Search for the cell housing the specified text and yield its (X, Y) center coordinate. 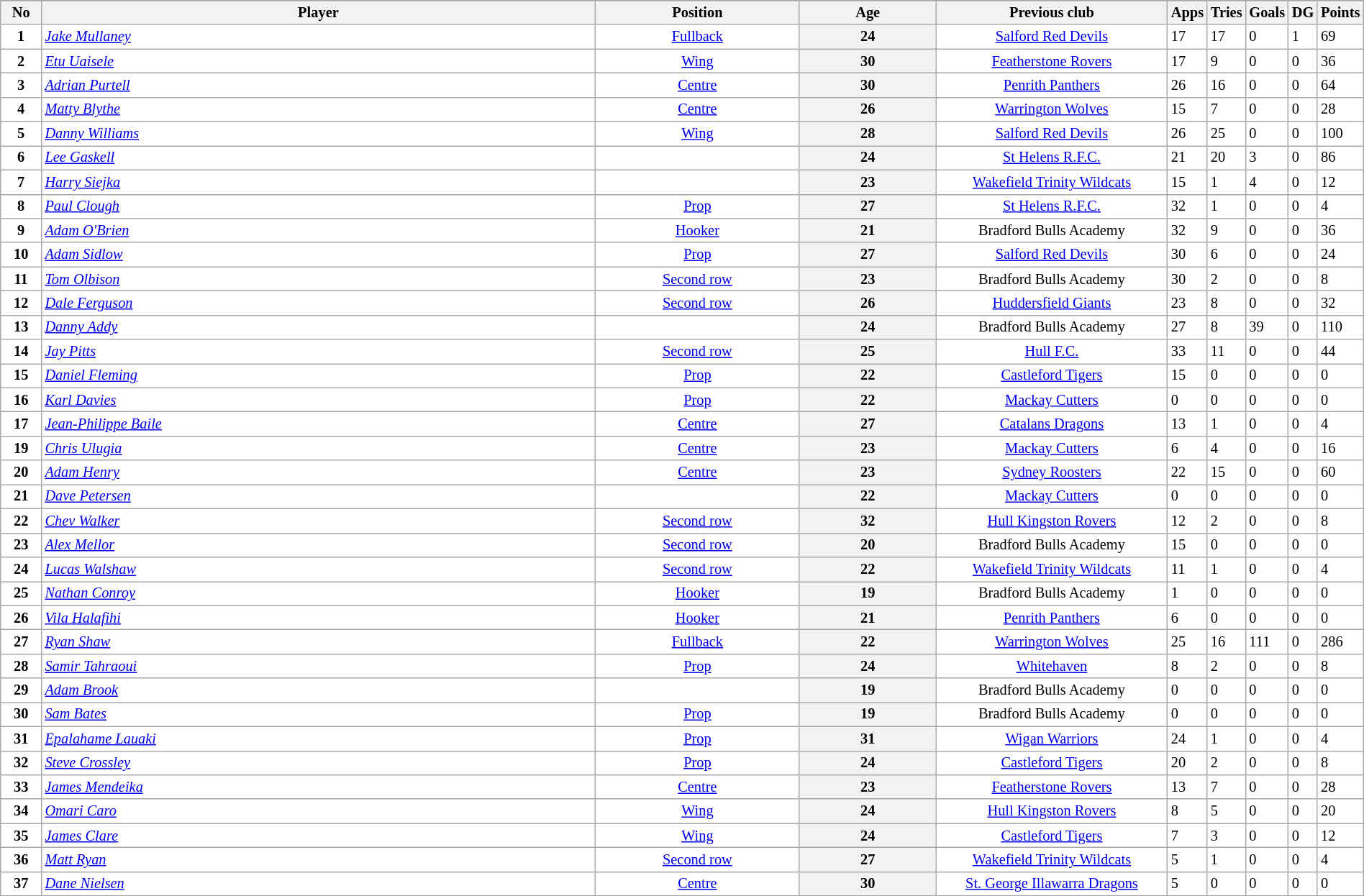
Vila Halafihi (319, 618)
Wigan Warriors (1052, 739)
Dave Petersen (319, 496)
286 (1340, 641)
Jean-Philippe Baile (319, 424)
Jake Mullaney (319, 37)
Apps (1187, 12)
Catalans Dragons (1052, 424)
Age (868, 12)
Chris Ulugia (319, 448)
64 (1340, 85)
Whitehaven (1052, 666)
Epalahame Lauaki (319, 739)
Dale Ferguson (319, 303)
Danny Addy (319, 327)
Lee Gaskell (319, 157)
Nathan Conroy (319, 593)
Omari Caro (319, 811)
Dane Nielsen (319, 884)
Matty Blythe (319, 109)
Alex Mellor (319, 545)
Adam Henry (319, 472)
Adrian Purtell (319, 85)
Steve Crossley (319, 763)
Sydney Roosters (1052, 472)
14 (22, 352)
James Mendeika (319, 787)
69 (1340, 37)
Jay Pitts (319, 352)
100 (1340, 134)
Paul Clough (319, 206)
Harry Siejka (319, 182)
86 (1340, 157)
Karl Davies (319, 400)
Points (1340, 12)
35 (22, 836)
29 (22, 690)
St. George Illawarra Dragons (1052, 884)
Huddersfield Giants (1052, 303)
Player (319, 12)
111 (1267, 641)
Previous club (1052, 12)
James Clare (319, 836)
Sam Bates (319, 714)
Chev Walker (319, 521)
10 (22, 255)
37 (22, 884)
44 (1340, 352)
39 (1267, 327)
No (22, 12)
Hull F.C. (1052, 352)
Adam O'Brien (319, 230)
Adam Sidlow (319, 255)
34 (22, 811)
Samir Tahraoui (319, 666)
Goals (1267, 12)
60 (1340, 472)
Position (697, 12)
Tom Olbison (319, 279)
110 (1340, 327)
Matt Ryan (319, 859)
Ryan Shaw (319, 641)
Daniel Fleming (319, 375)
Danny Williams (319, 134)
Tries (1226, 12)
DG (1303, 12)
Etu Uaisele (319, 61)
Lucas Walshaw (319, 569)
Adam Brook (319, 690)
